Locate the cell with the specified text and output its (X, Y) center coordinate. 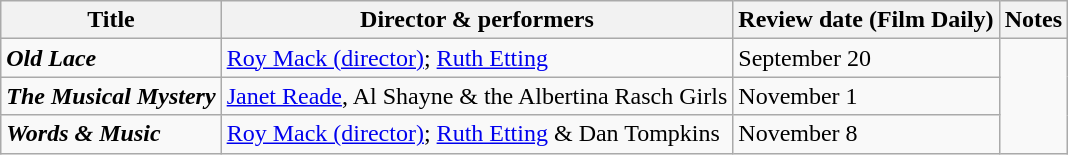
Notes (1033, 20)
Director & performers (477, 20)
Old Lace (111, 58)
Review date (Film Daily) (866, 20)
September 20 (866, 58)
Roy Mack (director); Ruth Etting & Dan Tompkins (477, 134)
The Musical Mystery (111, 96)
Words & Music (111, 134)
Janet Reade, Al Shayne & the Albertina Rasch Girls (477, 96)
November 8 (866, 134)
November 1 (866, 96)
Roy Mack (director); Ruth Etting (477, 58)
Title (111, 20)
